Return (x, y) of the center of cell containing provided text 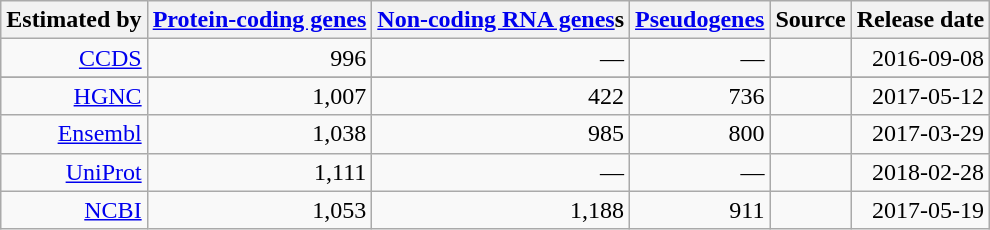
HGNC (74, 96)
985 (501, 134)
800 (700, 134)
1,188 (501, 210)
2016-09-08 (920, 58)
Pseudogenes (700, 20)
1,007 (260, 96)
1,053 (260, 210)
1,038 (260, 134)
2017-03-29 (920, 134)
1,111 (260, 172)
2017-05-12 (920, 96)
CCDS (74, 58)
736 (700, 96)
Estimated by (74, 20)
NCBI (74, 210)
Non-coding RNA geness (501, 20)
2017-05-19 (920, 210)
Source (810, 20)
Release date (920, 20)
911 (700, 210)
Protein-coding genes (260, 20)
996 (260, 58)
Ensembl (74, 134)
422 (501, 96)
2018-02-28 (920, 172)
UniProt (74, 172)
